Find where the given text appears and provide that cell's center as [X, Y] coordinate. 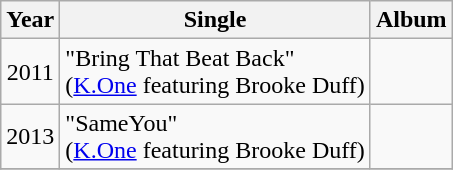
2013 [30, 136]
Year [30, 20]
Album [411, 20]
"Bring That Beat Back"(K.One featuring Brooke Duff) [216, 72]
2011 [30, 72]
"SameYou"(K.One featuring Brooke Duff) [216, 136]
Single [216, 20]
